Determine the (X, Y) coordinate at the center of the cell enclosing the given text.  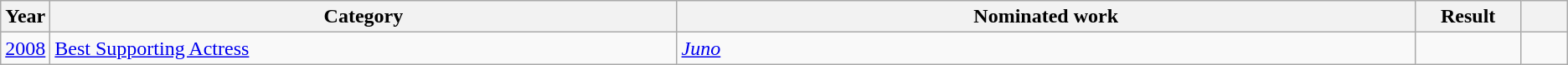
Result (1467, 17)
2008 (25, 48)
Nominated work (1045, 17)
Year (25, 17)
Best Supporting Actress (364, 48)
Juno (1045, 48)
Category (364, 17)
